Find where the given text appears and provide that cell's center as [X, Y] coordinate. 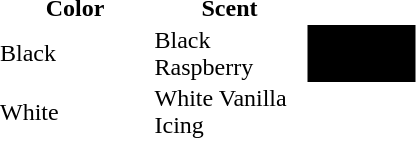
White Vanilla Icing [230, 112]
Black Raspberry [230, 54]
